Return the (x, y) coordinate for the center point of the cell that contains the specified text.  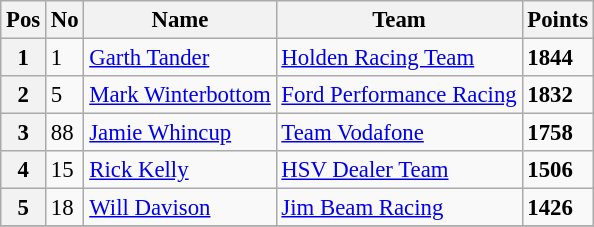
Holden Racing Team (399, 58)
1758 (558, 133)
88 (65, 133)
Team (399, 20)
Ford Performance Racing (399, 95)
HSV Dealer Team (399, 170)
1506 (558, 170)
Jim Beam Racing (399, 208)
1844 (558, 58)
Pos (24, 20)
1426 (558, 208)
2 (24, 95)
15 (65, 170)
Rick Kelly (180, 170)
Garth Tander (180, 58)
Points (558, 20)
Will Davison (180, 208)
Team Vodafone (399, 133)
18 (65, 208)
4 (24, 170)
Jamie Whincup (180, 133)
Mark Winterbottom (180, 95)
1832 (558, 95)
3 (24, 133)
No (65, 20)
Name (180, 20)
